Detect which cell encompasses the target text, then output its (x, y) center coordinate. 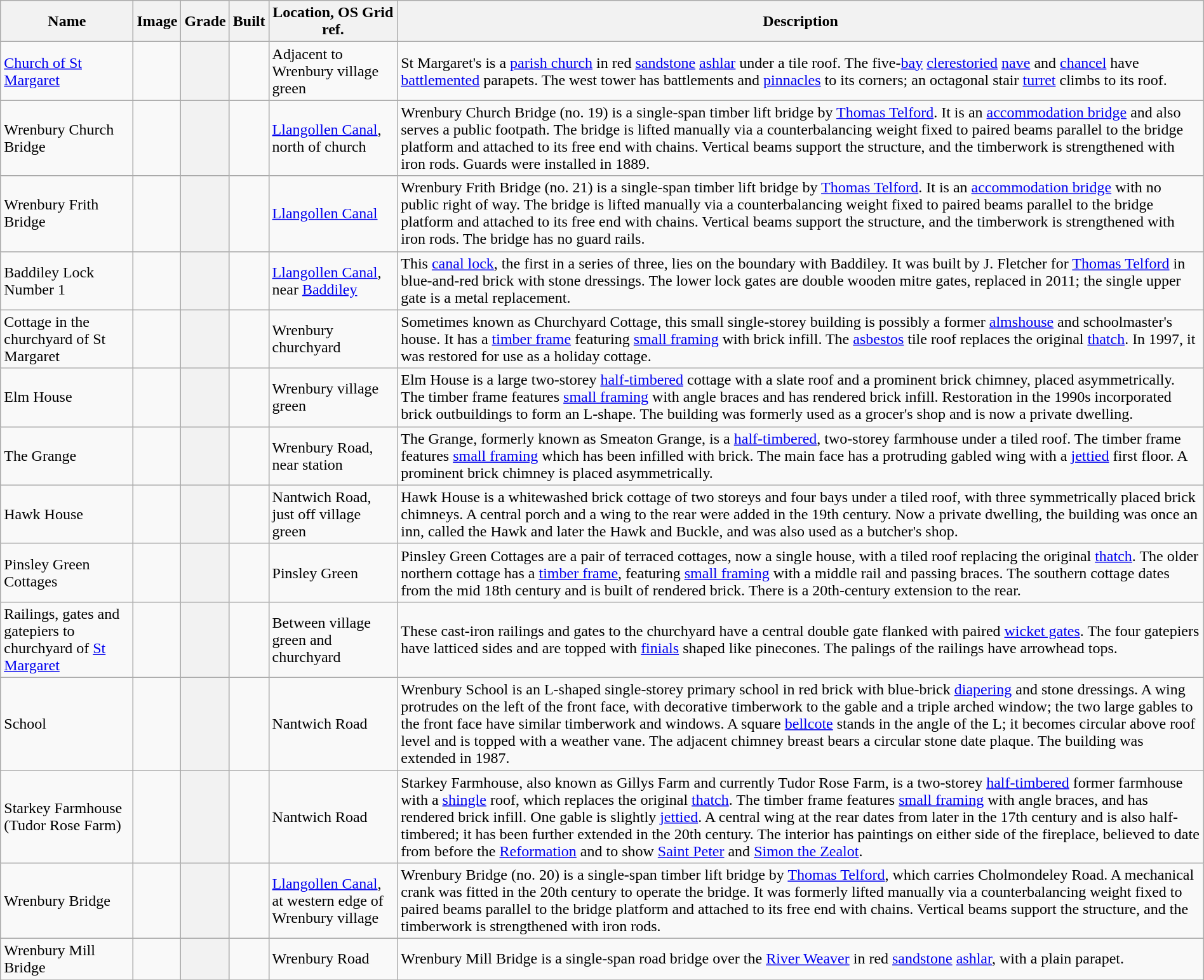
Wrenbury village green (333, 397)
Llangollen Canal (333, 213)
Elm House (67, 397)
Pinsley Green Cottages (67, 573)
Starkey Farmhouse(Tudor Rose Farm) (67, 817)
Wrenbury Frith Bridge (67, 213)
Wrenbury Mill Bridge (67, 960)
Railings, gates and gatepiers to churchyard of St Margaret (67, 640)
Pinsley Green (333, 573)
Location, OS Grid ref. (333, 22)
Cottage in the churchyard of St Margaret (67, 339)
Name (67, 22)
Built (249, 22)
Wrenbury Bridge (67, 901)
Between village green and churchyard (333, 640)
Hawk House (67, 514)
Nantwich Road, just off village green (333, 514)
Grade (205, 22)
The Grange (67, 456)
Adjacent to Wrenbury village green (333, 71)
Wrenbury Church Bridge (67, 138)
Wrenbury churchyard (333, 339)
School (67, 724)
Description (801, 22)
Llangollen Canal, at western edge of Wrenbury village (333, 901)
Wrenbury Mill Bridge is a single-span road bridge over the River Weaver in red sandstone ashlar, with a plain parapet. (801, 960)
Llangollen Canal, near Baddiley (333, 281)
Llangollen Canal, north of church (333, 138)
Wrenbury Road (333, 960)
Wrenbury Road, near station (333, 456)
Image (157, 22)
Baddiley Lock Number 1 (67, 281)
Church of St Margaret (67, 71)
